Scan for the cell matching the given text and deliver its [x, y] coordinate at center. 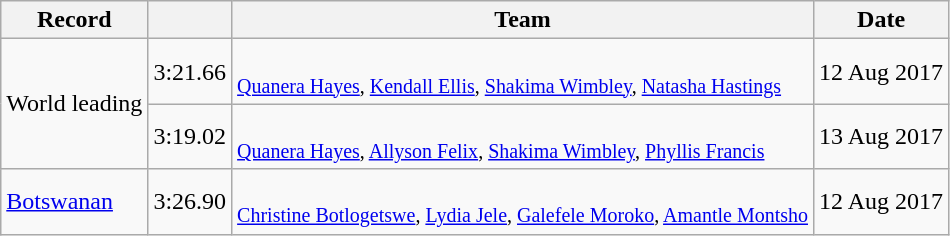
3:21.66 [190, 72]
Record [74, 20]
Quanera Hayes, Allyson Felix, Shakima Wimbley, Phyllis Francis [523, 136]
Christine Botlogetswe, Lydia Jele, Galefele Moroko, Amantle Montsho [523, 202]
3:26.90 [190, 202]
13 Aug 2017 [882, 136]
World leading [74, 104]
3:19.02 [190, 136]
Botswanan [74, 202]
Team [523, 20]
Quanera Hayes, Kendall Ellis, Shakima Wimbley, Natasha Hastings [523, 72]
Date [882, 20]
